Identify which cell holds the provided text, then report its (X, Y) central coordinate. 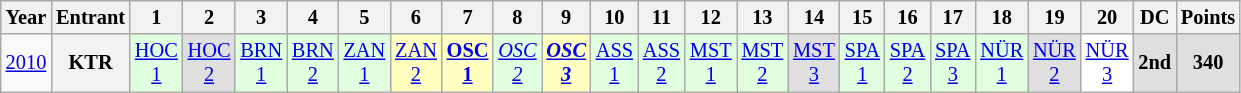
3 (261, 17)
2nd (1154, 63)
Points (1208, 17)
ZAN2 (416, 63)
14 (814, 17)
340 (1208, 63)
ZAN1 (365, 63)
15 (862, 17)
19 (1054, 17)
HOC1 (156, 63)
NÜR2 (1054, 63)
SPA2 (908, 63)
MST2 (763, 63)
NÜR1 (1002, 63)
OSC3 (566, 63)
2010 (26, 63)
KTR (90, 63)
NÜR3 (1108, 63)
BRN2 (313, 63)
4 (313, 17)
SPA3 (952, 63)
MST1 (711, 63)
16 (908, 17)
11 (662, 17)
17 (952, 17)
SPA1 (862, 63)
18 (1002, 17)
MST3 (814, 63)
12 (711, 17)
ASS2 (662, 63)
2 (210, 17)
OSC2 (517, 63)
10 (614, 17)
BRN1 (261, 63)
Entrant (90, 17)
8 (517, 17)
13 (763, 17)
ASS1 (614, 63)
6 (416, 17)
9 (566, 17)
5 (365, 17)
7 (468, 17)
Year (26, 17)
HOC2 (210, 63)
DC (1154, 17)
20 (1108, 17)
OSC1 (468, 63)
1 (156, 17)
